Determine the (X, Y) coordinate at the center of the cell enclosing the given text.  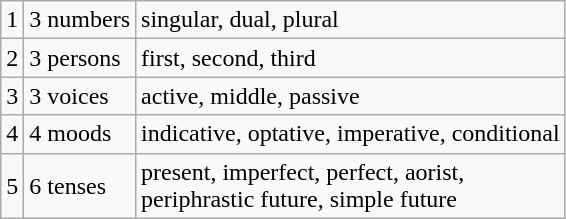
3 numbers (80, 20)
first, second, third (351, 58)
4 (12, 134)
6 tenses (80, 186)
indicative, optative, imperative, conditional (351, 134)
5 (12, 186)
2 (12, 58)
3 (12, 96)
singular, dual, plural (351, 20)
4 moods (80, 134)
3 persons (80, 58)
active, middle, passive (351, 96)
3 voices (80, 96)
present, imperfect, perfect, aorist,periphrastic future, simple future (351, 186)
1 (12, 20)
